Detect which cell encompasses the target text, then output its [X, Y] center coordinate. 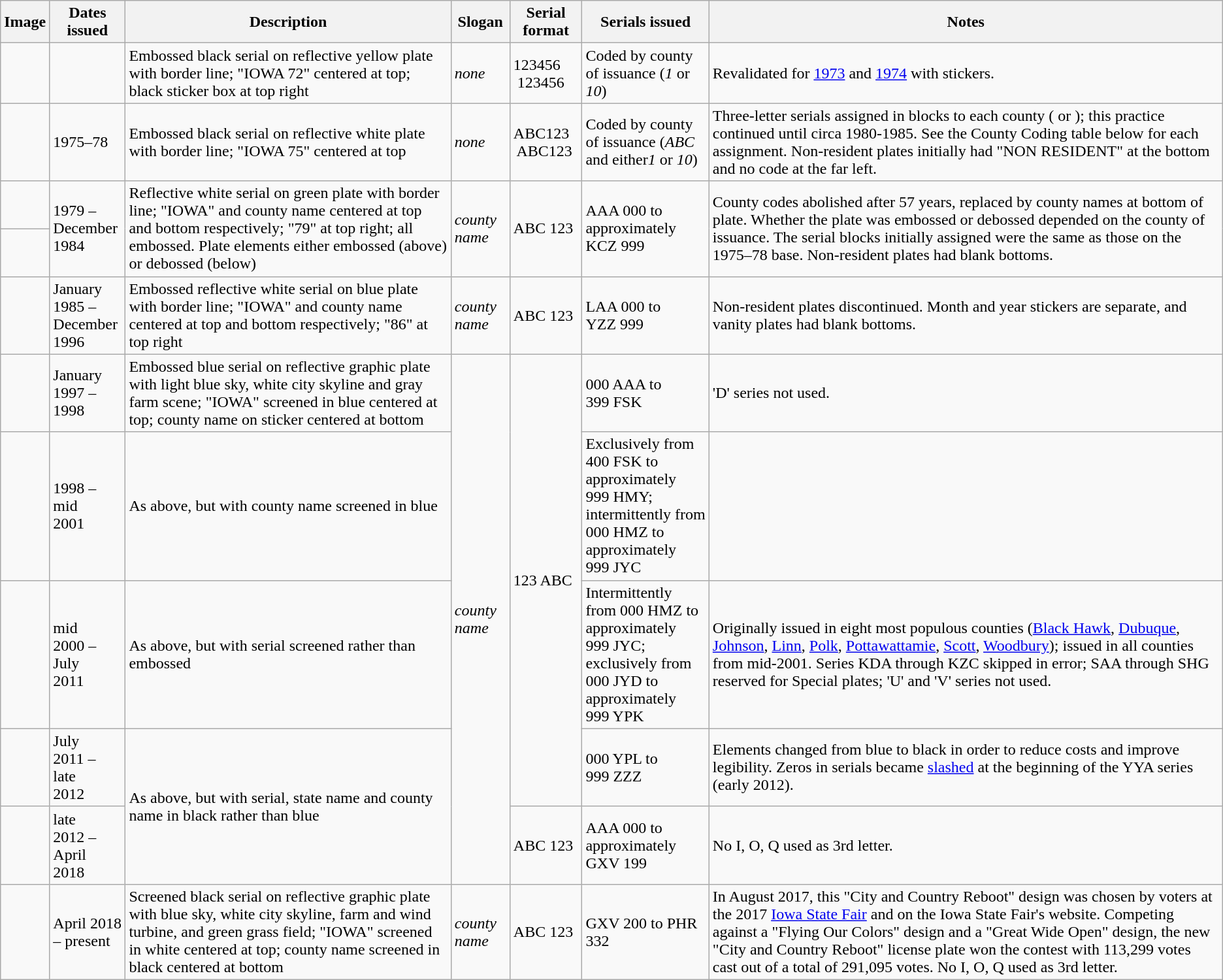
mid2000 –July2011 [88, 655]
123 ABC [546, 580]
April 2018 – present [88, 932]
Dates issued [88, 22]
No I, O, Q used as 3rd letter. [966, 845]
Exclusively from 400 FSK to approximately 999 HMY; intermittently from 000 HMZ to approximately 999 JYC [645, 506]
Image [25, 22]
GXV 200 to PHR 332 [645, 932]
January 1985 – December 1996 [88, 315]
ABC123 ABC123 [546, 142]
As above, but with serial screened rather than embossed [288, 655]
Serials issued [645, 22]
January 1997 – 1998 [88, 393]
000 YPL to999 ZZZ [645, 767]
123456 123456 [546, 73]
Description [288, 22]
Serial format [546, 22]
late2012 – April2018 [88, 845]
Non-resident plates discontinued. Month and year stickers are separate, and vanity plates had blank bottoms. [966, 315]
1979 – December 1984 [88, 229]
Intermittently from 000 HMZ to approximately 999 JYC;exclusively from 000 JYD to approximately 999 YPK [645, 655]
Slogan [480, 22]
As above, but with county name screened in blue [288, 506]
Revalidated for 1973 and 1974 with stickers. [966, 73]
LAA 000 toYZZ 999 [645, 315]
Embossed reflective white serial on blue plate with border line; "IOWA" and county name centered at top and bottom respectively; "86" at top right [288, 315]
000 AAA to 399 FSK [645, 393]
July2011 –late2012 [88, 767]
1975–78 [88, 142]
1998 –mid2001 [88, 506]
Embossed black serial on reflective white plate with border line; "IOWA 75" centered at top [288, 142]
Coded by county of issuance (1 or 10) [645, 73]
Embossed black serial on reflective yellow plate with border line; "IOWA 72" centered at top; black sticker box at top right [288, 73]
'D' series not used. [966, 393]
Coded by county of issuance (ABC and either1 or 10) [645, 142]
Notes [966, 22]
AAA 000 to approximately GXV 199 [645, 845]
AAA 000 to approximately KCZ 999 [645, 229]
As above, but with serial, state name and county name in black rather than blue [288, 806]
